Locate the cell with the specified text and output its (x, y) center coordinate. 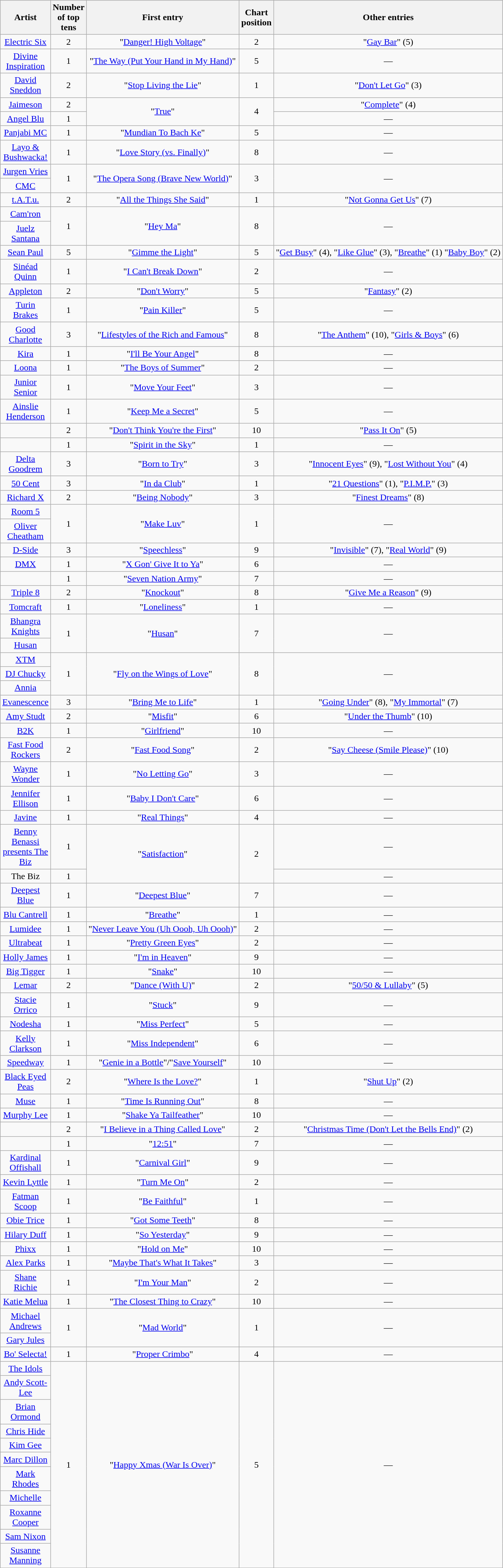
"Pretty Green Eyes" (163, 943)
"Fly on the Wings of Love" (163, 674)
"Spirit in the Sky" (163, 445)
Chris Hide (25, 1431)
Black Eyed Peas (25, 1082)
Amy Studt (25, 716)
"Got Some Teeth" (163, 1220)
"The Closest Thing to Crazy" (163, 1301)
DJ Chucky (25, 674)
"Dance (With U)" (163, 985)
Andy Scott-Lee (25, 1387)
t.A.T.u. (25, 200)
"Don't Worry" (163, 291)
"Shake Ya Tailfeather" (163, 1115)
Jurgen Vries (25, 171)
Divine Inspiration (25, 61)
"Pass It On" (5) (389, 430)
"Deepest Blue" (163, 895)
"Danger! High Voltage" (163, 42)
Wayne Wonder (25, 774)
Kevin Lyttle (25, 1182)
The Biz (25, 876)
"The Anthem" (10), "Girls & Boys" (6) (389, 334)
Richard X (25, 497)
"Girlfriend" (163, 730)
Electric Six (25, 42)
"Don't Let Go" (3) (389, 85)
Room 5 (25, 511)
"Love Story (vs. Finally)" (163, 152)
"Husan" (163, 633)
"Say Cheese (Smile Please)" (10) (389, 750)
Chart position (257, 18)
"Don't Think You're the First" (163, 430)
"Invisible" (7), "Real World" (9) (389, 550)
"Hold on Me" (163, 1249)
Fatman Scoop (25, 1201)
Jaimeson (25, 104)
Michael Andrews (25, 1320)
"Gay Bar" (5) (389, 42)
Annia (25, 688)
"Speechless" (163, 550)
"Born to Try" (163, 464)
"Real Things" (163, 818)
Sean Paul (25, 253)
"Move Your Feet" (163, 387)
Other entries (389, 18)
"Miss Independent" (163, 1043)
Appleton (25, 291)
"Mad World" (163, 1328)
Kelly Clarkson (25, 1043)
"No Letting Go" (163, 774)
"Under the Thumb" (10) (389, 716)
"The Opera Song (Brave New World)" (163, 178)
Ainslie Henderson (25, 411)
Loona (25, 368)
Deepest Blue (25, 895)
Benny Benassi presents The Biz (25, 847)
Michelle (25, 1498)
Juelz Santana (25, 233)
Delta Goodrem (25, 464)
"I Believe in a Thing Called Love" (163, 1129)
"21 Questions" (1), "P.I.M.P." (3) (389, 483)
Turin Brakes (25, 310)
Sinéad Quinn (25, 272)
"I Can't Break Down" (163, 272)
Evanescence (25, 702)
Husan (25, 645)
"Breathe" (163, 915)
"Get Busy" (4), "Like Glue" (3), "Breathe" (1) "Baby Boy" (2) (389, 253)
Gary Jules (25, 1340)
Murphy Lee (25, 1115)
50 Cent (25, 483)
Lemar (25, 985)
"Proper Crimbo" (163, 1354)
"Bring Me to Life" (163, 702)
"Complete" (4) (389, 104)
Stacie Orrico (25, 1005)
Nodesha (25, 1024)
"Make Luv" (163, 524)
"So Yesterday" (163, 1235)
"Gimme the Light" (163, 253)
"Satisfaction" (163, 854)
"Fantasy" (2) (389, 291)
"Christmas Time (Don't Let the Bells End)" (2) (389, 1129)
Oliver Cheatham (25, 530)
"Loneliness" (163, 607)
Big Tigger (25, 971)
"Genie in a Bottle"/"Save Yourself" (163, 1062)
"Snake" (163, 971)
"I'm Your Man" (163, 1282)
"Mundian To Bach Ke" (163, 133)
DMX (25, 564)
"12:51" (163, 1144)
D-Side (25, 550)
Panjabi MC (25, 133)
"50/50 & Lullaby" (5) (389, 985)
"Give Me a Reason" (9) (389, 593)
"In da Club" (163, 483)
Cam'ron (25, 214)
Angel Blu (25, 119)
Sam Nixon (25, 1536)
"Seven Nation Army" (163, 578)
Good Charlotte (25, 334)
"Going Under" (8), "My Immortal" (7) (389, 702)
Fast Food Rockers (25, 750)
Muse (25, 1101)
Phixx (25, 1249)
Obie Trice (25, 1220)
"Stop Living the Lie" (163, 85)
"Carnival Girl" (163, 1163)
"Miss Perfect" (163, 1024)
Ultrabeat (25, 943)
Triple 8 (25, 593)
"Happy Xmas (War Is Over)" (163, 1465)
Shane Richie (25, 1282)
"Never Leave You (Uh Oooh, Uh Oooh)" (163, 929)
"X Gon' Give It to Ya" (163, 564)
Jennifer Ellison (25, 798)
CMC (25, 185)
"Baby I Don't Care" (163, 798)
David Sneddon (25, 85)
Javine (25, 818)
Marc Dillon (25, 1459)
"I'm in Heaven" (163, 957)
Layo & Bushwacka! (25, 152)
Susanne Manning (25, 1555)
"Turn Me On" (163, 1182)
"Hey Ma" (163, 226)
"Shut Up" (2) (389, 1082)
XTM (25, 659)
"Lifestyles of the Rich and Famous" (163, 334)
The Idols (25, 1368)
Katie Melua (25, 1301)
"True" (163, 112)
"Being Nobody" (163, 497)
Holly James (25, 957)
Brian Ormond (25, 1412)
"Stuck" (163, 1005)
"Maybe That's What It Takes" (163, 1263)
Number of top tens (69, 18)
B2K (25, 730)
"Be Faithful" (163, 1201)
"Innocent Eyes" (9), "Lost Without You" (4) (389, 464)
Lumidee (25, 929)
"Knockout" (163, 593)
"Where Is the Love?" (163, 1082)
"Fast Food Song" (163, 750)
Junior Senior (25, 387)
Blu Cantrell (25, 915)
Artist (25, 18)
Speedway (25, 1062)
"Misfit" (163, 716)
"All the Things She Said" (163, 200)
"Not Gonna Get Us" (7) (389, 200)
"Keep Me a Secret" (163, 411)
"I'll Be Your Angel" (163, 354)
Roxanne Cooper (25, 1517)
Bhangra Knights (25, 626)
Tomcraft (25, 607)
"Time Is Running Out" (163, 1101)
Kira (25, 354)
Hilary Duff (25, 1235)
Bo' Selecta! (25, 1354)
"Pain Killer" (163, 310)
Mark Rhodes (25, 1478)
First entry (163, 18)
Kim Gee (25, 1445)
"Finest Dreams" (8) (389, 497)
"The Boys of Summer" (163, 368)
Alex Parks (25, 1263)
Kardinal Offishall (25, 1163)
"The Way (Put Your Hand in My Hand)" (163, 61)
